Determine the [x, y] coordinate at the center of the cell enclosing the given text.  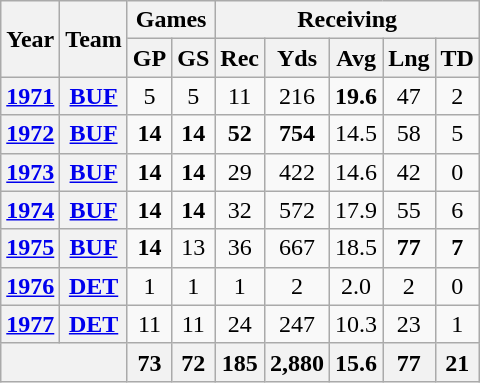
Year [30, 39]
17.9 [356, 210]
21 [457, 362]
754 [298, 134]
58 [409, 134]
Lng [409, 58]
47 [409, 96]
Avg [356, 58]
19.6 [356, 96]
1974 [30, 210]
6 [457, 210]
572 [298, 210]
2,880 [298, 362]
185 [240, 362]
32 [240, 210]
1975 [30, 248]
1977 [30, 324]
14.5 [356, 134]
23 [409, 324]
42 [409, 172]
55 [409, 210]
72 [194, 362]
422 [298, 172]
2.0 [356, 286]
GS [194, 58]
10.3 [356, 324]
29 [240, 172]
667 [298, 248]
18.5 [356, 248]
Receiving [348, 20]
Games [170, 20]
247 [298, 324]
1976 [30, 286]
52 [240, 134]
15.6 [356, 362]
1972 [30, 134]
24 [240, 324]
216 [298, 96]
1971 [30, 96]
Team [94, 39]
36 [240, 248]
GP [149, 58]
TD [457, 58]
1973 [30, 172]
7 [457, 248]
13 [194, 248]
73 [149, 362]
14.6 [356, 172]
Rec [240, 58]
Yds [298, 58]
